Extract the [x, y] coordinate from the center of the cell holding the provided text.  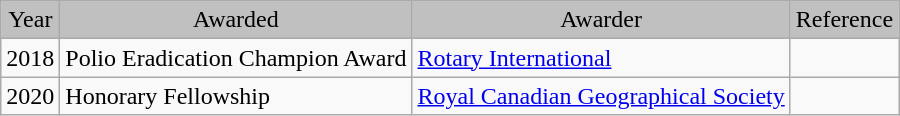
2020 [30, 96]
Royal Canadian Geographical Society [601, 96]
Rotary International [601, 58]
Year [30, 20]
Polio Eradication Champion Award [236, 58]
Awarded [236, 20]
2018 [30, 58]
Awarder [601, 20]
Honorary Fellowship [236, 96]
Reference [844, 20]
